Search for the cell housing the specified text and yield its (X, Y) center coordinate. 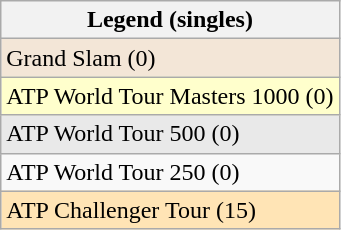
Legend (singles) (170, 20)
Grand Slam (0) (170, 58)
ATP World Tour Masters 1000 (0) (170, 96)
ATP Challenger Tour (15) (170, 210)
ATP World Tour 250 (0) (170, 172)
ATP World Tour 500 (0) (170, 134)
